For the text-containing cell, return its midpoint in (X, Y) coordinate format. 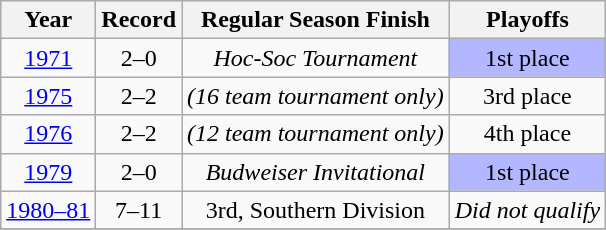
Year (48, 20)
1971 (48, 58)
Record (139, 20)
(16 team tournament only) (316, 96)
Regular Season Finish (316, 20)
Playoffs (527, 20)
3rd place (527, 96)
1976 (48, 134)
(12 team tournament only) (316, 134)
3rd, Southern Division (316, 210)
1979 (48, 172)
4th place (527, 134)
Did not qualify (527, 210)
Hoc-Soc Tournament (316, 58)
7–11 (139, 210)
1975 (48, 96)
1980–81 (48, 210)
Budweiser Invitational (316, 172)
